From the cell containing the given text, extract its center point as (X, Y) coordinate. 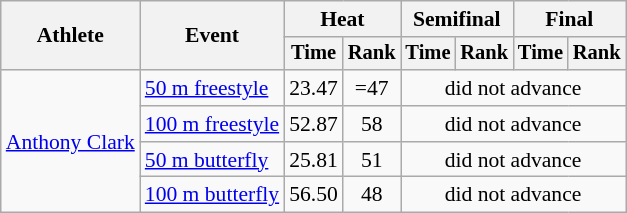
Heat (342, 19)
100 m butterfly (212, 195)
51 (372, 160)
=47 (372, 88)
23.47 (314, 88)
56.50 (314, 195)
50 m freestyle (212, 88)
25.81 (314, 160)
52.87 (314, 124)
Final (569, 19)
Semifinal (456, 19)
Athlete (70, 36)
48 (372, 195)
Event (212, 36)
50 m butterfly (212, 160)
Anthony Clark (70, 141)
58 (372, 124)
100 m freestyle (212, 124)
